From the cell containing the given text, extract its center point as [x, y] coordinate. 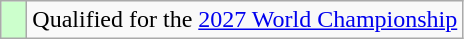
Qualified for the 2027 World Championship [245, 20]
